Locate the cell with the specified text and output its (x, y) center coordinate. 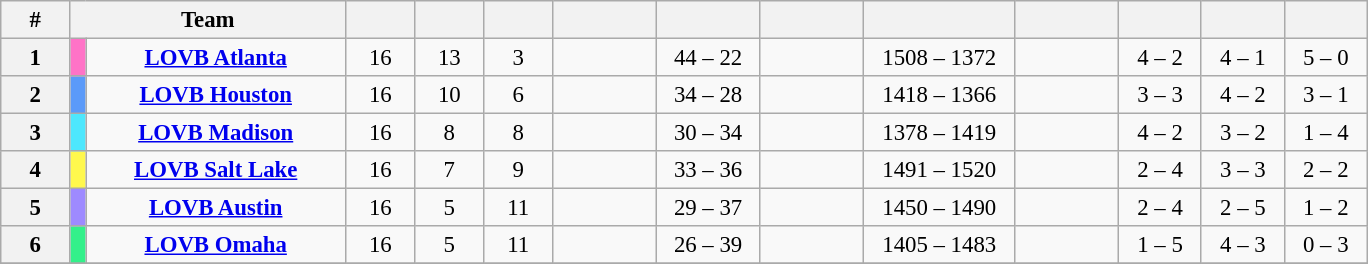
30 – 34 (708, 133)
1 – 5 (1160, 245)
10 (450, 95)
1491 – 1520 (939, 170)
13 (450, 58)
1405 – 1483 (939, 245)
# (36, 20)
2 – 2 (1326, 170)
LOVB Houston (216, 95)
29 – 37 (708, 208)
LOVB Omaha (216, 245)
0 – 3 (1326, 245)
LOVB Atlanta (216, 58)
44 – 22 (708, 58)
33 – 36 (708, 170)
LOVB Salt Lake (216, 170)
1450 – 1490 (939, 208)
Team (208, 20)
4 – 3 (1242, 245)
4 (36, 170)
34 – 28 (708, 95)
9 (518, 170)
1508 – 1372 (939, 58)
1 – 4 (1326, 133)
1 – 2 (1326, 208)
LOVB Austin (216, 208)
1418 – 1366 (939, 95)
1 (36, 58)
5 – 0 (1326, 58)
2 – 5 (1242, 208)
26 – 39 (708, 245)
3 – 1 (1326, 95)
7 (450, 170)
4 – 1 (1242, 58)
LOVB Madison (216, 133)
1378 – 1419 (939, 133)
2 (36, 95)
3 – 2 (1242, 133)
